Locate the cell with the specified text and output its (x, y) center coordinate. 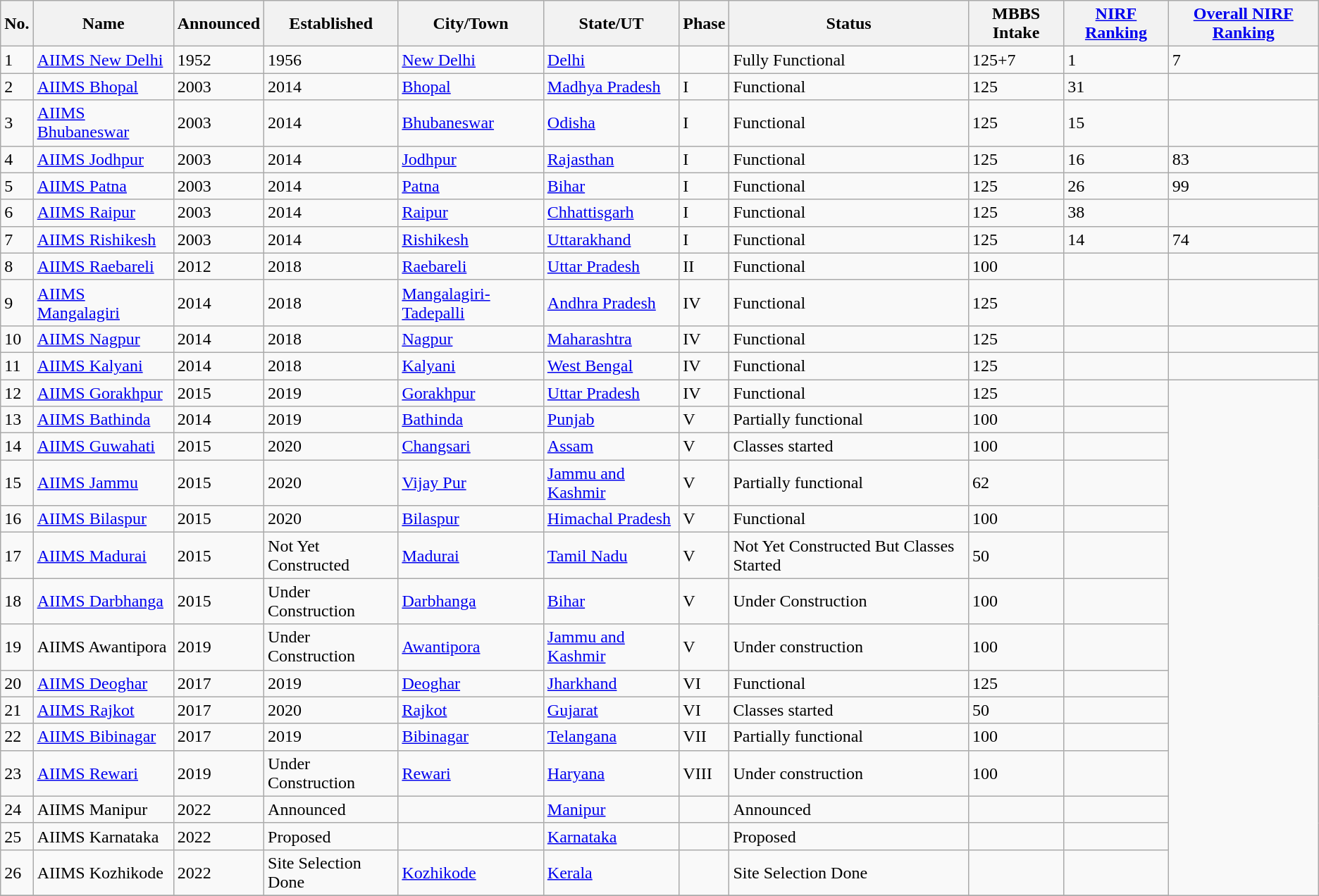
Changsari (471, 447)
AIIMS Jammu (103, 483)
AIIMS Manipur (103, 809)
AIIMS Bilaspur (103, 519)
Kerala (612, 872)
AIIMS New Delhi (103, 60)
Not Yet Constructed (331, 555)
Manipur (612, 809)
NIRF Ranking (1116, 24)
AIIMS Mangalagiri (103, 303)
AIIMS Patna (103, 186)
Rajasthan (612, 159)
4 (17, 159)
AIIMS Karnataka (103, 836)
21 (17, 710)
Fully Functional (848, 60)
125+7 (1016, 60)
2 (17, 87)
20 (17, 683)
5 (17, 186)
Bhopal (471, 87)
8 (17, 266)
VII (705, 737)
Vijay Pur (471, 483)
AIIMS Bathinda (103, 420)
22 (17, 737)
Telangana (612, 737)
Gorakhpur (471, 392)
Himachal Pradesh (612, 519)
Rishikesh (471, 239)
Madhya Pradesh (612, 87)
AIIMS Kalyani (103, 366)
Madurai (471, 555)
AIIMS Madurai (103, 555)
Andhra Pradesh (612, 303)
23 (17, 773)
Rewari (471, 773)
Darbhanga (471, 602)
3 (17, 123)
Overall NIRF Ranking (1243, 24)
AIIMS Rewari (103, 773)
Uttarakhand (612, 239)
Awantipora (471, 647)
24 (17, 809)
11 (17, 366)
83 (1243, 159)
1956 (331, 60)
New Delhi (471, 60)
31 (1116, 87)
38 (1116, 213)
Chhattisgarh (612, 213)
AIIMS Awantipora (103, 647)
Delhi (612, 60)
City/Town (471, 24)
Raebareli (471, 266)
State/UT (612, 24)
Jharkhand (612, 683)
9 (17, 303)
12 (17, 392)
6 (17, 213)
VIII (705, 773)
Status (848, 24)
74 (1243, 239)
Not Yet Constructed But Classes Started (848, 555)
Odisha (612, 123)
Kozhikode (471, 872)
Kalyani (471, 366)
Tamil Nadu (612, 555)
Rajkot (471, 710)
AIIMS Bibinagar (103, 737)
No. (17, 24)
10 (17, 339)
AIIMS Guwahati (103, 447)
AIIMS Raipur (103, 213)
Karnataka (612, 836)
Raipur (471, 213)
17 (17, 555)
AIIMS Rajkot (103, 710)
Nagpur (471, 339)
Maharashtra (612, 339)
Bilaspur (471, 519)
99 (1243, 186)
AIIMS Nagpur (103, 339)
AIIMS Raebareli (103, 266)
2012 (218, 266)
Patna (471, 186)
AIIMS Jodhpur (103, 159)
II (705, 266)
AIIMS Gorakhpur (103, 392)
Gujarat (612, 710)
AIIMS Kozhikode (103, 872)
MBBS Intake (1016, 24)
Deoghar (471, 683)
AIIMS Bhubaneswar (103, 123)
AIIMS Darbhanga (103, 602)
Bibinagar (471, 737)
Haryana (612, 773)
Bhubaneswar (471, 123)
Mangalagiri-Tadepalli (471, 303)
62 (1016, 483)
AIIMS Bhopal (103, 87)
Jodhpur (471, 159)
AIIMS Rishikesh (103, 239)
Assam (612, 447)
1952 (218, 60)
19 (17, 647)
Name (103, 24)
13 (17, 420)
West Bengal (612, 366)
18 (17, 602)
Punjab (612, 420)
Established (331, 24)
Bathinda (471, 420)
AIIMS Deoghar (103, 683)
Phase (705, 24)
25 (17, 836)
